Return the (x, y) coordinate for the center point of the cell that contains the specified text.  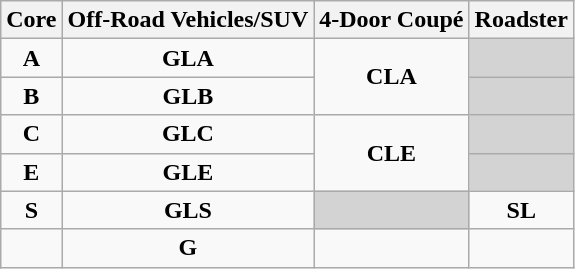
GLS (188, 210)
CLE (392, 153)
GLA (188, 58)
E (32, 172)
GLC (188, 134)
GLE (188, 172)
A (32, 58)
4-Door Coupé (392, 20)
SL (521, 210)
G (188, 248)
Off-Road Vehicles/SUV (188, 20)
GLB (188, 96)
B (32, 96)
CLA (392, 77)
Core (32, 20)
C (32, 134)
S (32, 210)
Roadster (521, 20)
